Return the [x, y] coordinate for the center point of the cell that contains the specified text.  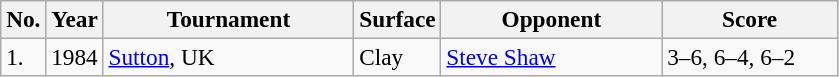
Score [750, 19]
Clay [398, 57]
Surface [398, 19]
Opponent [552, 19]
1. [24, 57]
3–6, 6–4, 6–2 [750, 57]
1984 [74, 57]
Tournament [228, 19]
Year [74, 19]
Steve Shaw [552, 57]
No. [24, 19]
Sutton, UK [228, 57]
